Locate the cell with the specified text and output its [X, Y] center coordinate. 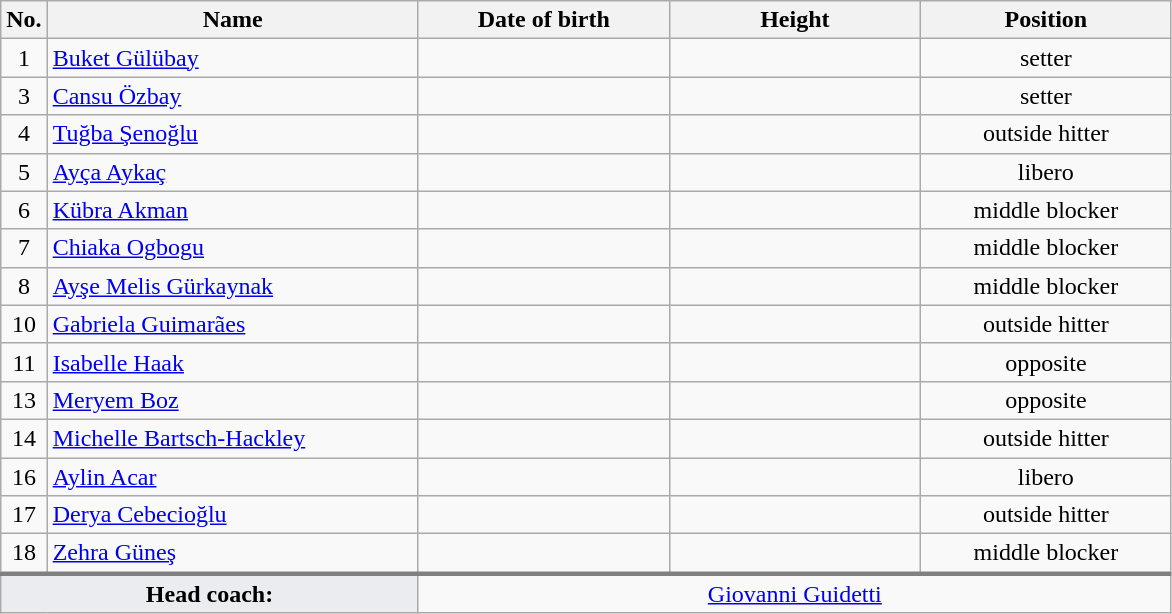
18 [24, 554]
Ayça Aykaç [232, 172]
Derya Cebecioğlu [232, 515]
5 [24, 172]
Giovanni Guidetti [794, 593]
Date of birth [544, 20]
17 [24, 515]
Ayşe Melis Gürkaynak [232, 286]
3 [24, 96]
Tuğba Şenoğlu [232, 134]
Position [1046, 20]
Meryem Boz [232, 400]
10 [24, 324]
Zehra Güneş [232, 554]
16 [24, 477]
Name [232, 20]
7 [24, 248]
No. [24, 20]
8 [24, 286]
Gabriela Guimarães [232, 324]
Cansu Özbay [232, 96]
Buket Gülübay [232, 58]
6 [24, 210]
Michelle Bartsch-Hackley [232, 438]
Head coach: [210, 593]
1 [24, 58]
11 [24, 362]
Chiaka Ogbogu [232, 248]
Kübra Akman [232, 210]
Height [794, 20]
Aylin Acar [232, 477]
13 [24, 400]
14 [24, 438]
Isabelle Haak [232, 362]
4 [24, 134]
